Return [X, Y] of the center of cell containing provided text 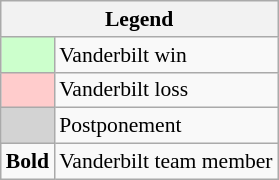
Vanderbilt loss [166, 90]
Legend [140, 19]
Bold [28, 162]
Vanderbilt win [166, 55]
Postponement [166, 126]
Vanderbilt team member [166, 162]
